For the text-containing cell, return its midpoint in [X, Y] coordinate format. 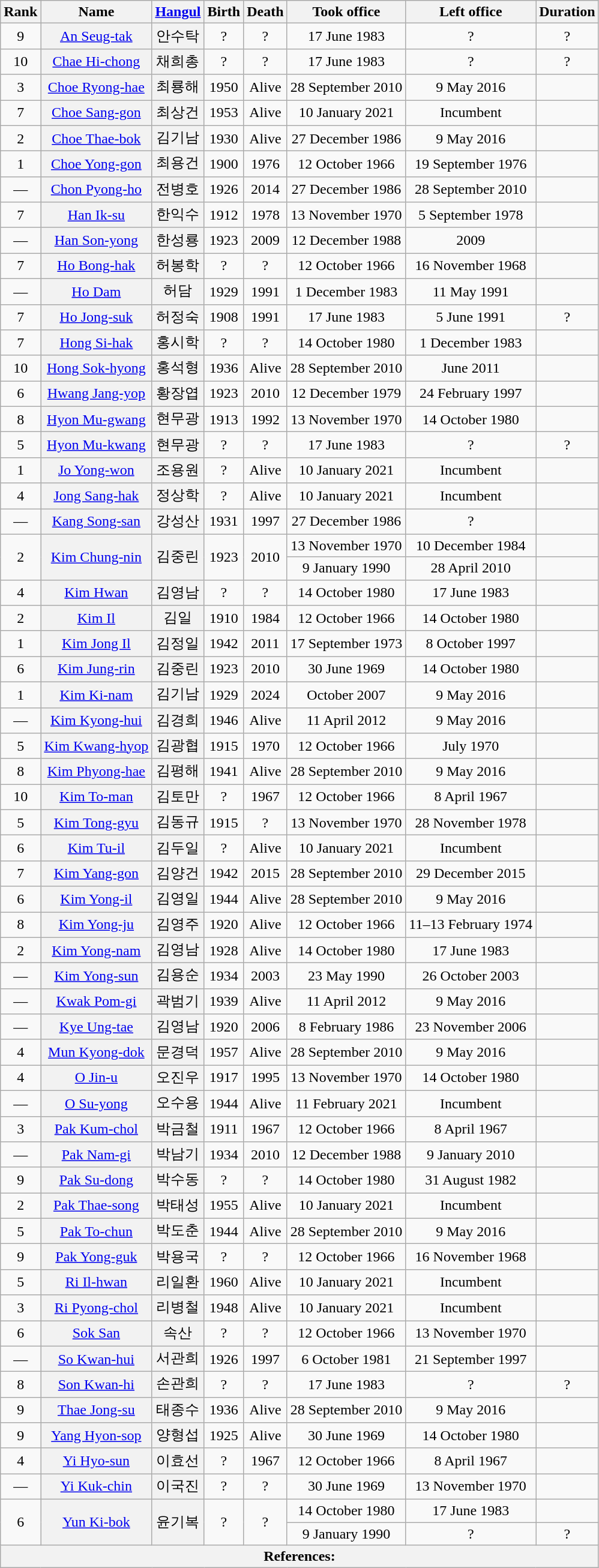
Sok San [96, 1333]
Hong Si-hak [96, 343]
Kye Ung-tae [96, 1027]
Name [96, 12]
박금철 [178, 1129]
11–13 February 1974 [471, 925]
Pak Yong-guk [96, 1257]
1950 [224, 88]
속산 [178, 1333]
Left office [471, 12]
김일 [178, 618]
Son Kwan-hi [96, 1385]
Kim Jung-rin [96, 670]
1925 [224, 1435]
Birth [224, 12]
박수동 [178, 1180]
리일환 [178, 1282]
전병호 [178, 190]
박도춘 [178, 1231]
Ho Bong-hak [96, 266]
1953 [224, 113]
8 October 1997 [471, 643]
태종수 [178, 1410]
서관희 [178, 1359]
2006 [265, 1027]
1995 [265, 1078]
한익수 [178, 215]
Kim Yong-sun [96, 976]
Yi Hyo-sun [96, 1461]
References: [299, 1557]
Chae Hi-chong [96, 61]
Yun Ki-bok [96, 1522]
1928 [224, 951]
Ri Pyong-chol [96, 1308]
2015 [265, 874]
1957 [224, 1053]
1910 [224, 618]
Took office [346, 12]
Hong Sok-hyong [96, 368]
최룡해 [178, 88]
Kim Jong Il [96, 643]
10 December 1984 [471, 545]
김광협 [178, 746]
1960 [224, 1282]
채희총 [178, 61]
김두일 [178, 849]
Pak Kum-chol [96, 1129]
1912 [224, 215]
최용건 [178, 164]
안수탁 [178, 36]
최상건 [178, 113]
9 January 2010 [471, 1155]
1911 [224, 1129]
Kim Yong-il [96, 899]
황장엽 [178, 394]
손관희 [178, 1385]
허봉학 [178, 266]
Ho Dam [96, 292]
Kim Yong-nam [96, 951]
Death [265, 12]
1917 [224, 1078]
홍시학 [178, 343]
김동규 [178, 822]
21 September 1997 [471, 1359]
Ho Jong-suk [96, 317]
1992 [265, 419]
24 February 1997 [471, 394]
Yang Hyon-sop [96, 1435]
28 November 1978 [471, 822]
허담 [178, 292]
박남기 [178, 1155]
Kim Chung-nin [96, 557]
19 September 1976 [471, 164]
Yi Kuk-chin [96, 1487]
Kim To-man [96, 797]
O Su-yong [96, 1103]
17 September 1973 [346, 643]
11 February 2021 [346, 1103]
Thae Jong-su [96, 1410]
Hangul [178, 12]
2024 [265, 695]
29 December 2015 [471, 874]
Choe Yong-gon [96, 164]
Kim Tong-gyu [96, 822]
June 2011 [471, 368]
박용국 [178, 1257]
1984 [265, 618]
Hyon Mu-gwang [96, 419]
정상학 [178, 496]
1931 [224, 522]
Kim Kwang-hyop [96, 746]
1930 [224, 138]
Kim Tu-il [96, 849]
김경희 [178, 720]
8 February 1986 [346, 1027]
1900 [224, 164]
오수용 [178, 1103]
An Seug-tak [96, 36]
김영일 [178, 899]
So Kwan-hui [96, 1359]
Choe Ryong-hae [96, 88]
Pak Thae-song [96, 1206]
28 April 2010 [471, 568]
곽범기 [178, 1001]
Jong Sang-hak [96, 496]
Kwak Pom-gi [96, 1001]
2014 [265, 190]
26 October 2003 [471, 976]
July 1970 [471, 746]
Ri Il-hwan [96, 1282]
5 September 1978 [471, 215]
Kim Yang-gon [96, 874]
Chon Pyong-ho [96, 190]
Jo Yong-won [96, 470]
리병철 [178, 1308]
1941 [224, 772]
Mun Kyong-dok [96, 1053]
김용순 [178, 976]
홍석형 [178, 368]
윤기복 [178, 1522]
1970 [265, 746]
Hyon Mu-kwang [96, 445]
5 June 1991 [471, 317]
한성룡 [178, 240]
Kim Hwan [96, 593]
김영주 [178, 925]
October 2007 [346, 695]
Kim Ki-nam [96, 695]
1946 [224, 720]
23 May 1990 [346, 976]
2003 [265, 976]
오진우 [178, 1078]
문경덕 [178, 1053]
박태성 [178, 1206]
Hwang Jang-yop [96, 394]
Kim Yong-ju [96, 925]
김토만 [178, 797]
Rank [20, 12]
Han Son-yong [96, 240]
Choe Thae-bok [96, 138]
11 May 1991 [471, 292]
31 August 1982 [471, 1180]
양형섭 [178, 1435]
1948 [224, 1308]
Pak Su-dong [96, 1180]
1913 [224, 419]
2011 [265, 643]
김정일 [178, 643]
이효선 [178, 1461]
김평해 [178, 772]
23 November 2006 [471, 1027]
김양건 [178, 874]
Duration [567, 12]
6 October 1981 [346, 1359]
허정숙 [178, 317]
Kim Kyong-hui [96, 720]
Kang Song-san [96, 522]
강성산 [178, 522]
Kim Phyong-hae [96, 772]
Kim Il [96, 618]
1978 [265, 215]
1955 [224, 1206]
Pak To-chun [96, 1231]
Han Ik-su [96, 215]
1939 [224, 1001]
이국진 [178, 1487]
1908 [224, 317]
12 December 1979 [346, 394]
조용원 [178, 470]
1976 [265, 164]
Choe Sang-gon [96, 113]
O Jin-u [96, 1078]
Pak Nam-gi [96, 1155]
